Provide the (X, Y) coordinate of the cell's center where the given text is located.  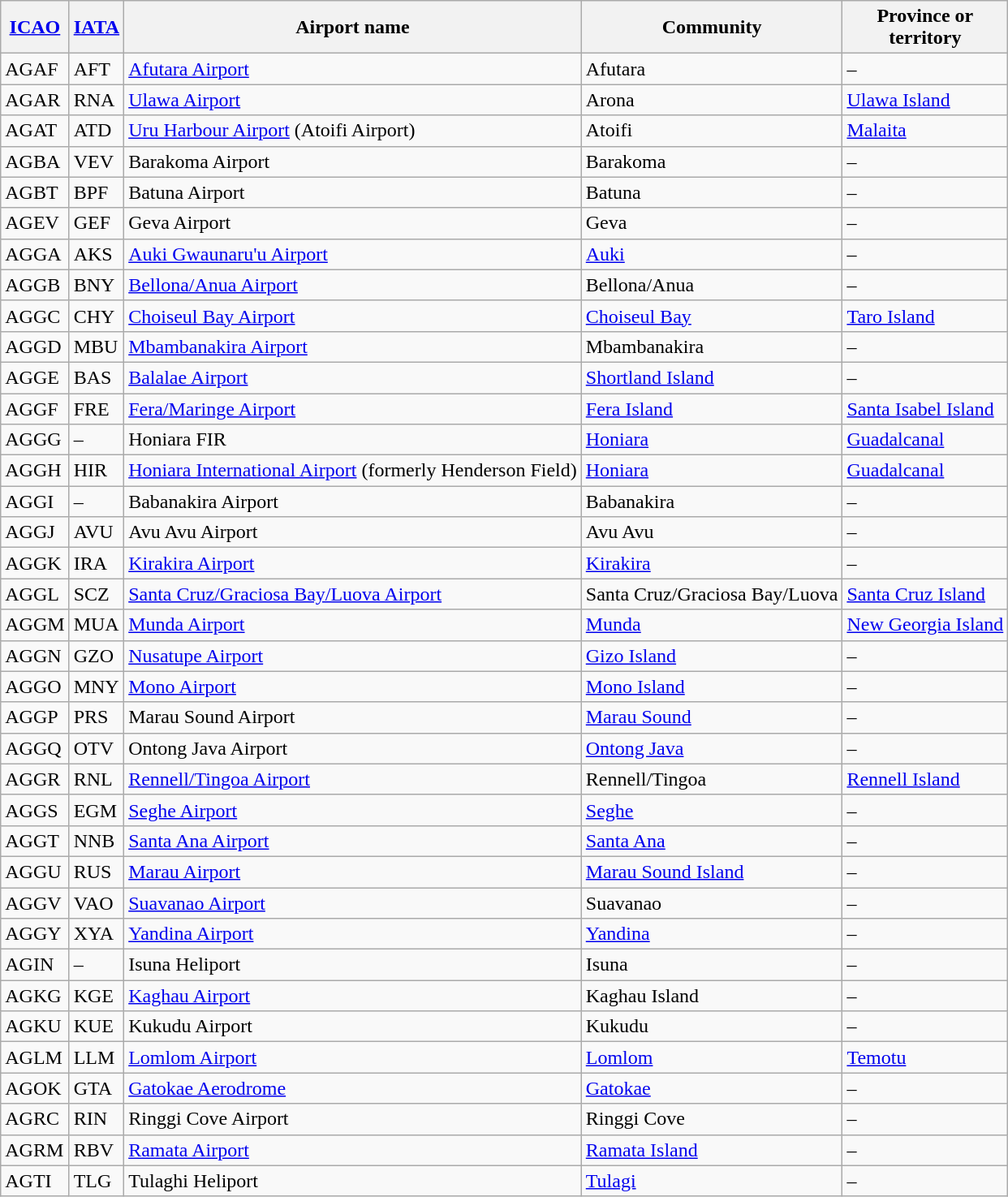
AGGO (35, 687)
Afutara Airport (353, 69)
Ulawa Island (925, 100)
Gatokae (712, 1088)
VAO (97, 903)
Bellona/Anua (712, 285)
AGGR (35, 779)
LLM (97, 1057)
AFT (97, 69)
HIR (97, 471)
CHY (97, 316)
EGM (97, 810)
Santa Ana Airport (353, 841)
AGGL (35, 594)
RIN (97, 1119)
Geva Airport (353, 223)
Choiseul Bay (712, 316)
Kaghau Island (712, 996)
Santa Cruz Island (925, 594)
Ontong Java (712, 748)
Balalae Airport (353, 377)
Gizo Island (712, 656)
AGGH (35, 471)
NNB (97, 841)
Auki (712, 254)
FRE (97, 408)
Barakoma (712, 161)
Choiseul Bay Airport (353, 316)
Auki Gwaunaru'u Airport (353, 254)
Batuna (712, 192)
RNA (97, 100)
AGOK (35, 1088)
GTA (97, 1088)
Ringgi Cove Airport (353, 1119)
Seghe Airport (353, 810)
AGRM (35, 1150)
Batuna Airport (353, 192)
RUS (97, 872)
AGBA (35, 161)
AGGI (35, 502)
OTV (97, 748)
SCZ (97, 594)
Ringgi Cove (712, 1119)
Ramata Island (712, 1150)
AGKG (35, 996)
BAS (97, 377)
AVU (97, 532)
Uru Harbour Airport (Atoifi Airport) (353, 131)
Yandina Airport (353, 934)
Kukudu (712, 1027)
Marau Sound (712, 717)
Santa Cruz/Graciosa Bay/Luova Airport (353, 594)
Atoifi (712, 131)
RBV (97, 1150)
Kukudu Airport (353, 1027)
Lomlom Airport (353, 1057)
GEF (97, 223)
AKS (97, 254)
TLG (97, 1181)
ATD (97, 131)
Province orterritory (925, 28)
AGGF (35, 408)
Santa Ana (712, 841)
MBU (97, 347)
Isuna (712, 965)
Fera Island (712, 408)
RNL (97, 779)
Malaita (925, 131)
Taro Island (925, 316)
Suavanao Airport (353, 903)
Babanakira Airport (353, 502)
Ramata Airport (353, 1150)
Shortland Island (712, 377)
Arona (712, 100)
Community (712, 28)
Barakoma Airport (353, 161)
AGGB (35, 285)
XYA (97, 934)
AGAR (35, 100)
VEV (97, 161)
AGRC (35, 1119)
AGTI (35, 1181)
IRA (97, 563)
AGGP (35, 717)
AGGJ (35, 532)
Gatokae Aerodrome (353, 1088)
AGGA (35, 254)
BPF (97, 192)
AGGN (35, 656)
KUE (97, 1027)
Isuna Heliport (353, 965)
AGGQ (35, 748)
Marau Sound Airport (353, 717)
Temotu (925, 1057)
MNY (97, 687)
AGGE (35, 377)
Afutara (712, 69)
Honiara FIR (353, 440)
AGLM (35, 1057)
Santa Cruz/Graciosa Bay/Luova (712, 594)
Nusatupe Airport (353, 656)
Seghe (712, 810)
Kirakira Airport (353, 563)
Rennell Island (925, 779)
AGGC (35, 316)
KGE (97, 996)
GZO (97, 656)
Ulawa Airport (353, 100)
AGGY (35, 934)
BNY (97, 285)
AGGS (35, 810)
MUA (97, 625)
AGGV (35, 903)
AGIN (35, 965)
Marau Sound Island (712, 872)
AGAF (35, 69)
Lomlom (712, 1057)
Avu Avu Airport (353, 532)
AGGD (35, 347)
Yandina (712, 934)
AGEV (35, 223)
Mono Island (712, 687)
AGKU (35, 1027)
Geva (712, 223)
Avu Avu (712, 532)
AGGG (35, 440)
IATA (97, 28)
Tulaghi Heliport (353, 1181)
PRS (97, 717)
Bellona/Anua Airport (353, 285)
Mono Airport (353, 687)
Munda Airport (353, 625)
Kirakira (712, 563)
Marau Airport (353, 872)
Santa Isabel Island (925, 408)
Mbambanakira Airport (353, 347)
Fera/Maringe Airport (353, 408)
Rennell/Tingoa Airport (353, 779)
AGBT (35, 192)
New Georgia Island (925, 625)
AGGM (35, 625)
AGGT (35, 841)
AGGU (35, 872)
Rennell/Tingoa (712, 779)
Ontong Java Airport (353, 748)
Munda (712, 625)
Airport name (353, 28)
Babanakira (712, 502)
AGAT (35, 131)
Suavanao (712, 903)
Mbambanakira (712, 347)
Honiara International Airport (formerly Henderson Field) (353, 471)
Kaghau Airport (353, 996)
AGGK (35, 563)
Tulagi (712, 1181)
ICAO (35, 28)
